Capture the cell that displays the provided text and extract its (x, y) central coordinate. 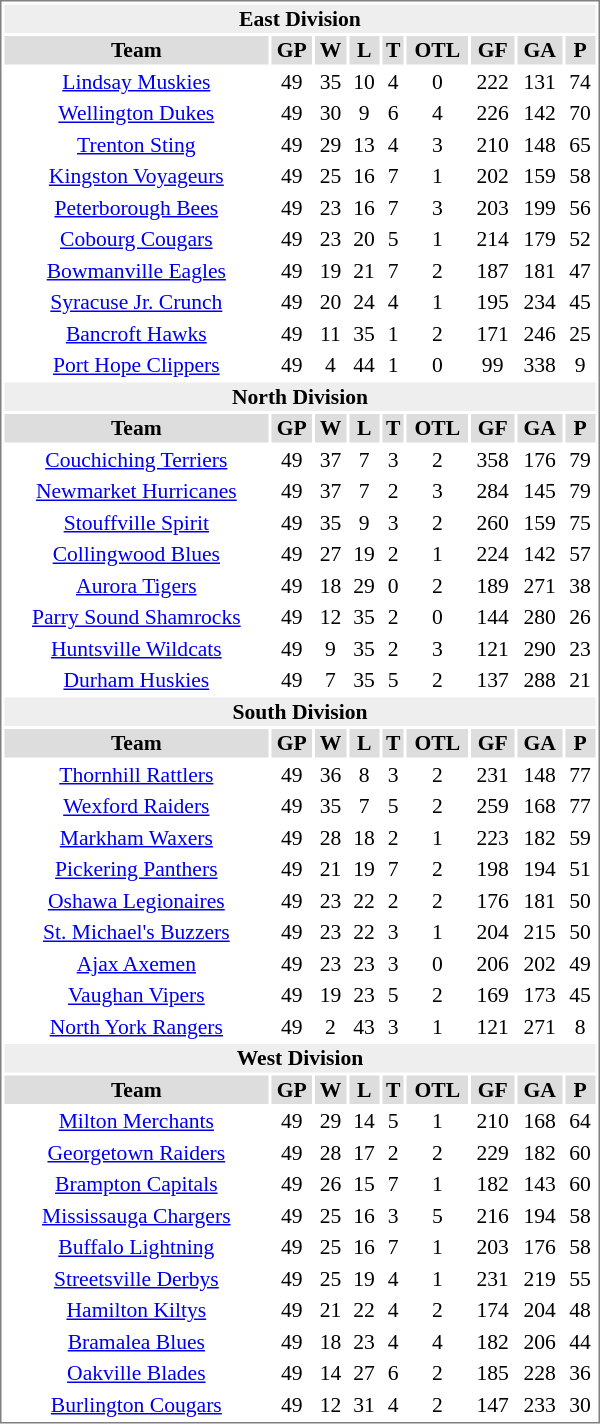
75 (580, 522)
48 (580, 1310)
Georgetown Raiders (136, 1152)
Huntsville Wildcats (136, 648)
51 (580, 869)
Stouffville Spirit (136, 522)
Wexford Raiders (136, 806)
74 (580, 82)
10 (364, 82)
Bramalea Blues (136, 1342)
70 (580, 113)
171 (493, 334)
Brampton Capitals (136, 1184)
East Division (300, 18)
15 (364, 1184)
Hamilton Kiltys (136, 1310)
Oakville Blades (136, 1373)
Pickering Panthers (136, 869)
Buffalo Lightning (136, 1247)
65 (580, 144)
219 (540, 1278)
185 (493, 1373)
147 (493, 1404)
260 (493, 522)
Streetsville Derbys (136, 1278)
North Division (300, 396)
234 (540, 302)
11 (330, 334)
246 (540, 334)
Durham Huskies (136, 680)
Syracuse Jr. Crunch (136, 302)
Newmarket Hurricanes (136, 491)
Aurora Tigers (136, 586)
38 (580, 586)
Bowmanville Eagles (136, 270)
224 (493, 554)
North York Rangers (136, 1026)
47 (580, 270)
187 (493, 270)
Oshawa Legionaires (136, 900)
189 (493, 586)
137 (493, 680)
259 (493, 806)
280 (540, 617)
64 (580, 1121)
Wellington Dukes (136, 113)
222 (493, 82)
229 (493, 1152)
57 (580, 554)
Ajax Axemen (136, 964)
55 (580, 1278)
Parry Sound Shamrocks (136, 617)
131 (540, 82)
Peterborough Bees (136, 208)
199 (540, 208)
Markham Waxers (136, 838)
Kingston Voyageurs (136, 176)
Cobourg Cougars (136, 239)
Lindsay Muskies (136, 82)
145 (540, 491)
Port Hope Clippers (136, 365)
Thornhill Rattlers (136, 774)
Bancroft Hawks (136, 334)
South Division (300, 712)
56 (580, 208)
17 (364, 1152)
216 (493, 1216)
174 (493, 1310)
59 (580, 838)
St. Michael's Buzzers (136, 932)
290 (540, 648)
Vaughan Vipers (136, 995)
195 (493, 302)
284 (493, 491)
143 (540, 1184)
179 (540, 239)
13 (364, 144)
Mississauga Chargers (136, 1216)
233 (540, 1404)
338 (540, 365)
Couchiching Terriers (136, 460)
31 (364, 1404)
43 (364, 1026)
99 (493, 365)
Trenton Sting (136, 144)
144 (493, 617)
228 (540, 1373)
226 (493, 113)
215 (540, 932)
169 (493, 995)
358 (493, 460)
West Division (300, 1058)
24 (364, 302)
52 (580, 239)
Burlington Cougars (136, 1404)
173 (540, 995)
Milton Merchants (136, 1121)
214 (493, 239)
223 (493, 838)
Collingwood Blues (136, 554)
198 (493, 869)
288 (540, 680)
